Search for the cell housing the specified text and yield its [x, y] center coordinate. 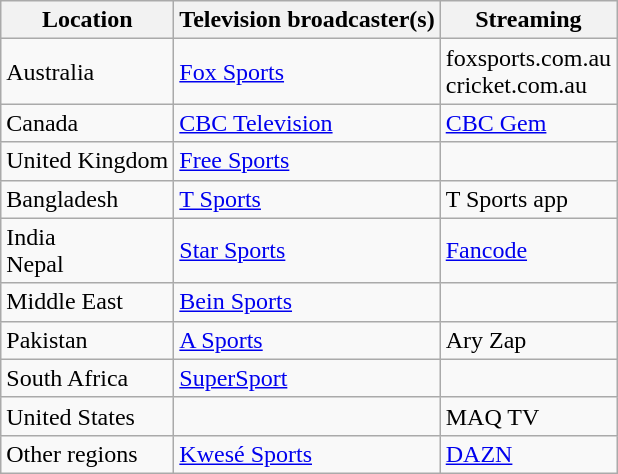
United Kingdom [88, 161]
Kwesé Sports [307, 454]
foxsports.com.aucricket.com.au [528, 72]
Canada [88, 123]
United States [88, 416]
Ary Zap [528, 340]
Television broadcaster(s) [307, 20]
South Africa [88, 378]
Bangladesh [88, 199]
Fox Sports [307, 72]
CBC Television [307, 123]
Middle East [88, 302]
MAQ TV [528, 416]
Other regions [88, 454]
Streaming [528, 20]
T Sports [307, 199]
Location [88, 20]
Australia [88, 72]
Pakistan [88, 340]
Star Sports [307, 250]
IndiaNepal [88, 250]
A Sports [307, 340]
DAZN [528, 454]
Free Sports [307, 161]
Fancode [528, 250]
Bein Sports [307, 302]
SuperSport [307, 378]
CBC Gem [528, 123]
T Sports app [528, 199]
